Capture the cell that displays the provided text and extract its (X, Y) central coordinate. 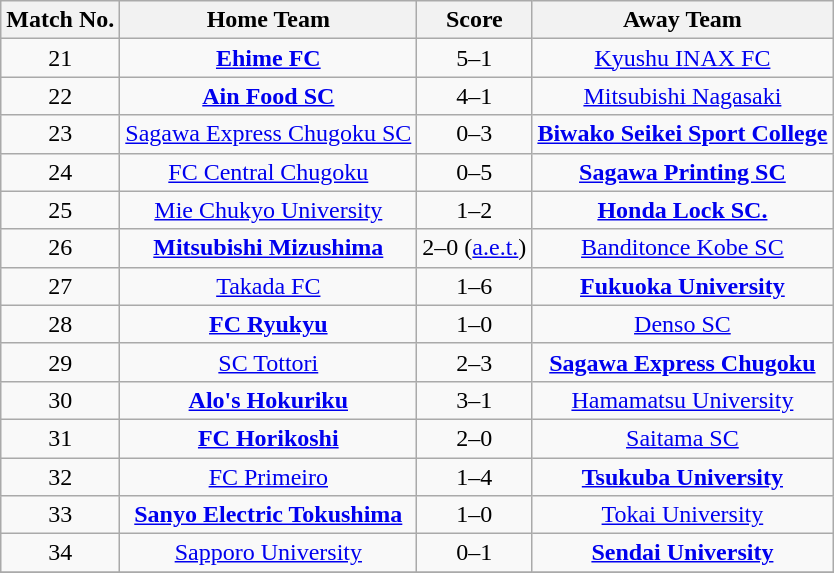
Sagawa Printing SC (682, 172)
22 (60, 96)
Home Team (268, 20)
Honda Lock SC. (682, 210)
Denso SC (682, 324)
21 (60, 58)
1–4 (474, 477)
Sapporo University (268, 553)
Tokai University (682, 515)
5–1 (474, 58)
0–3 (474, 134)
Mitsubishi Nagasaki (682, 96)
30 (60, 400)
Match No. (60, 20)
Tsukuba University (682, 477)
28 (60, 324)
0–1 (474, 553)
FC Primeiro (268, 477)
Banditonce Kobe SC (682, 248)
SC Tottori (268, 362)
24 (60, 172)
FC Ryukyu (268, 324)
26 (60, 248)
FC Horikoshi (268, 438)
Hamamatsu University (682, 400)
Away Team (682, 20)
Sagawa Express Chugoku (682, 362)
FC Central Chugoku (268, 172)
Saitama SC (682, 438)
27 (60, 286)
2–3 (474, 362)
29 (60, 362)
Ehime FC (268, 58)
Sendai University (682, 553)
2–0 (a.e.t.) (474, 248)
Takada FC (268, 286)
Mitsubishi Mizushima (268, 248)
2–0 (474, 438)
Sagawa Express Chugoku SC (268, 134)
Score (474, 20)
Alo's Hokuriku (268, 400)
23 (60, 134)
31 (60, 438)
Sanyo Electric Tokushima (268, 515)
32 (60, 477)
33 (60, 515)
Mie Chukyo University (268, 210)
1–2 (474, 210)
0–5 (474, 172)
3–1 (474, 400)
34 (60, 553)
Ain Food SC (268, 96)
1–6 (474, 286)
25 (60, 210)
Kyushu INAX FC (682, 58)
4–1 (474, 96)
Fukuoka University (682, 286)
Biwako Seikei Sport College (682, 134)
